Return the [x, y] coordinate for the center point of the cell that contains the specified text.  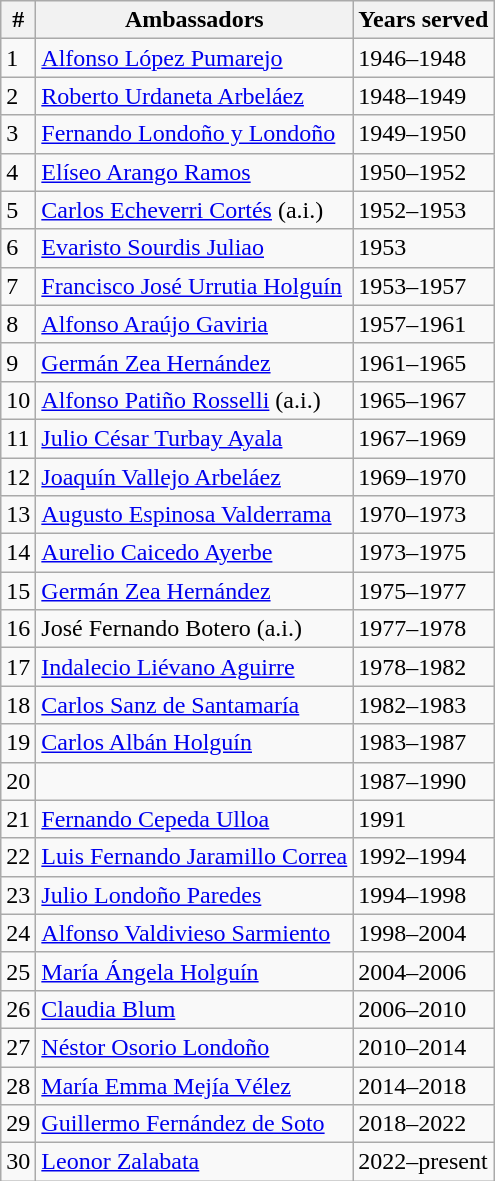
23 [18, 895]
16 [18, 629]
20 [18, 781]
1957–1961 [424, 324]
Carlos Echeverri Cortés (a.i.) [194, 210]
1969–1970 [424, 477]
Alfonso Valdivieso Sarmiento [194, 933]
26 [18, 1009]
2004–2006 [424, 971]
Alfonso Patiño Rosselli (a.i.) [194, 400]
2010–2014 [424, 1047]
1977–1978 [424, 629]
Carlos Albán Holguín [194, 743]
27 [18, 1047]
22 [18, 857]
Néstor Osorio Londoño [194, 1047]
Luis Fernando Jaramillo Correa [194, 857]
Aurelio Caicedo Ayerbe [194, 553]
Ambassadors [194, 20]
María Emma Mejía Vélez [194, 1085]
12 [18, 477]
María Ángela Holguín [194, 971]
Roberto Urdaneta Arbeláez [194, 96]
2 [18, 96]
# [18, 20]
Claudia Blum [194, 1009]
1991 [424, 819]
9 [18, 362]
Alfonso López Pumarejo [194, 58]
2014–2018 [424, 1085]
21 [18, 819]
Elíseo Arango Ramos [194, 172]
1948–1949 [424, 96]
Evaristo Sourdis Juliao [194, 248]
Julio Londoño Paredes [194, 895]
1961–1965 [424, 362]
1987–1990 [424, 781]
Francisco José Urrutia Holguín [194, 286]
1992–1994 [424, 857]
1946–1948 [424, 58]
José Fernando Botero (a.i.) [194, 629]
1970–1973 [424, 515]
10 [18, 400]
30 [18, 1162]
Fernando Londoño y Londoño [194, 134]
Alfonso Araújo Gaviria [194, 324]
Years served [424, 20]
1998–2004 [424, 933]
1978–1982 [424, 667]
1967–1969 [424, 438]
Joaquín Vallejo Arbeláez [194, 477]
15 [18, 591]
1953–1957 [424, 286]
29 [18, 1124]
Fernando Cepeda Ulloa [194, 819]
18 [18, 705]
Leonor Zalabata [194, 1162]
25 [18, 971]
1973–1975 [424, 553]
1952–1953 [424, 210]
1950–1952 [424, 172]
14 [18, 553]
Julio César Turbay Ayala [194, 438]
28 [18, 1085]
1953 [424, 248]
5 [18, 210]
1982–1983 [424, 705]
8 [18, 324]
1 [18, 58]
19 [18, 743]
Guillermo Fernández de Soto [194, 1124]
11 [18, 438]
1949–1950 [424, 134]
13 [18, 515]
1983–1987 [424, 743]
2006–2010 [424, 1009]
Carlos Sanz de Santamaría [194, 705]
6 [18, 248]
1975–1977 [424, 591]
Indalecio Liévano Aguirre [194, 667]
Augusto Espinosa Valderrama [194, 515]
4 [18, 172]
2022–present [424, 1162]
17 [18, 667]
7 [18, 286]
2018–2022 [424, 1124]
24 [18, 933]
3 [18, 134]
1965–1967 [424, 400]
1994–1998 [424, 895]
